Identify which cell holds the provided text, then report its (X, Y) central coordinate. 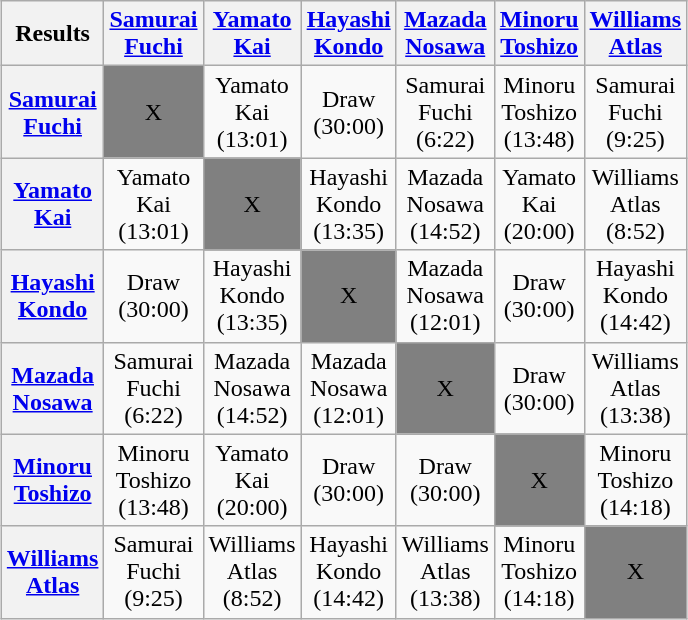
Results (52, 34)
